Provide the (X, Y) coordinate of the cell's center where the given text is located.  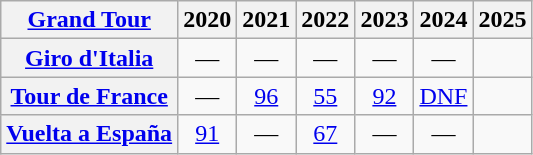
Tour de France (90, 96)
67 (326, 134)
96 (266, 96)
91 (208, 134)
55 (326, 96)
Giro d'Italia (90, 58)
2022 (326, 20)
2023 (384, 20)
DNF (444, 96)
2024 (444, 20)
92 (384, 96)
2020 (208, 20)
2025 (502, 20)
2021 (266, 20)
Grand Tour (90, 20)
Vuelta a España (90, 134)
